Capture the cell that displays the provided text and extract its [X, Y] central coordinate. 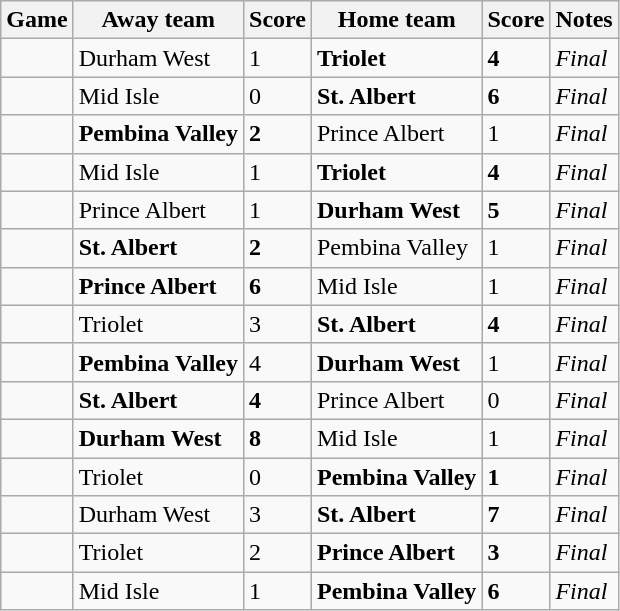
Away team [158, 20]
7 [516, 515]
Notes [584, 20]
Game [37, 20]
Home team [396, 20]
8 [278, 438]
5 [516, 210]
